Detect which cell encompasses the target text, then output its [X, Y] center coordinate. 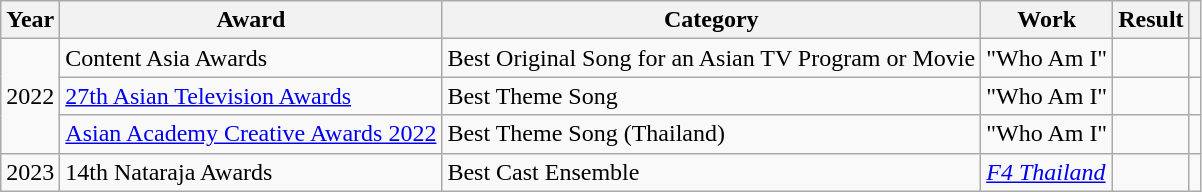
Work [1047, 20]
Content Asia Awards [251, 58]
Category [712, 20]
F4 Thailand [1047, 172]
2022 [30, 96]
Result [1151, 20]
Best Original Song for an Asian TV Program or Movie [712, 58]
Best Theme Song [712, 96]
Year [30, 20]
Best Cast Ensemble [712, 172]
14th Nataraja Awards [251, 172]
27th Asian Television Awards [251, 96]
Award [251, 20]
Asian Academy Creative Awards 2022 [251, 134]
2023 [30, 172]
Best Theme Song (Thailand) [712, 134]
